Provide the (X, Y) coordinate of the cell's center where the given text is located.  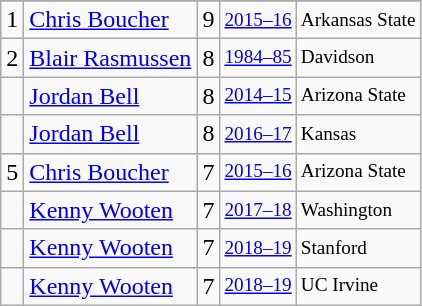
Washington (358, 210)
2016–17 (258, 134)
Blair Rasmussen (110, 58)
2017–18 (258, 210)
Kansas (358, 134)
Stanford (358, 248)
1 (12, 20)
UC Irvine (358, 286)
9 (208, 20)
2 (12, 58)
1984–85 (258, 58)
2014–15 (258, 96)
Davidson (358, 58)
Arkansas State (358, 20)
5 (12, 172)
